Provide the (x, y) coordinate of the cell's center where the given text is located.  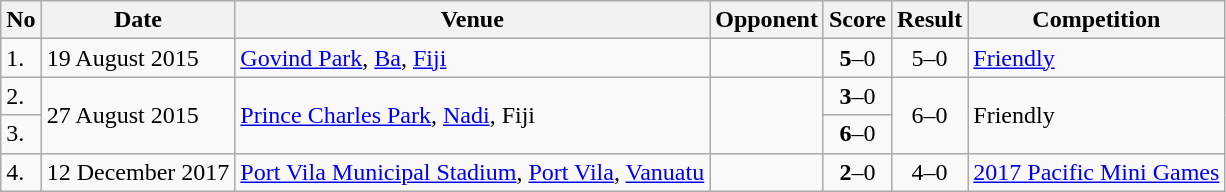
2–0 (857, 172)
4–0 (929, 172)
No (21, 20)
Opponent (767, 20)
27 August 2015 (138, 115)
3–0 (857, 96)
1. (21, 58)
4. (21, 172)
Prince Charles Park, Nadi, Fiji (472, 115)
2017 Pacific Mini Games (1096, 172)
Venue (472, 20)
12 December 2017 (138, 172)
Date (138, 20)
Competition (1096, 20)
Port Vila Municipal Stadium, Port Vila, Vanuatu (472, 172)
Score (857, 20)
Result (929, 20)
2. (21, 96)
19 August 2015 (138, 58)
3. (21, 134)
Govind Park, Ba, Fiji (472, 58)
